Capture the cell that displays the provided text and extract its [x, y] central coordinate. 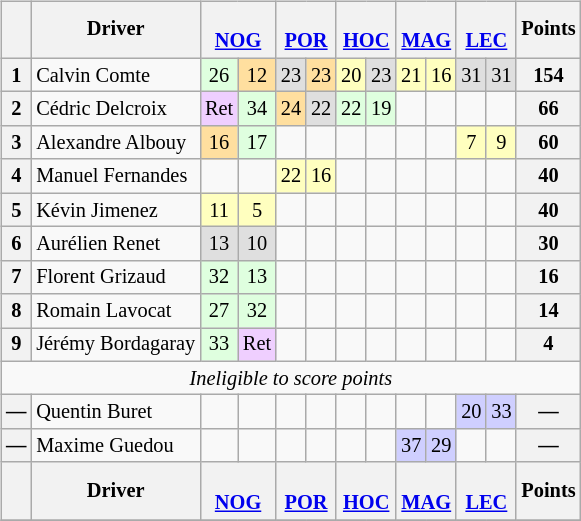
66 [548, 109]
Jérémy Bordagaray [116, 345]
60 [548, 143]
27 [219, 311]
Calvin Comte [116, 75]
Maxime Guedou [116, 446]
Cédric Delcroix [116, 109]
6 [16, 244]
21 [411, 75]
1 [16, 75]
Florent Grizaud [116, 277]
Kévin Jimenez [116, 210]
26 [219, 75]
2 [16, 109]
37 [411, 446]
Manuel Fernandes [116, 176]
154 [548, 75]
11 [219, 210]
29 [441, 446]
Romain Lavocat [116, 311]
12 [257, 75]
Quentin Buret [116, 412]
30 [548, 244]
19 [381, 109]
17 [257, 143]
14 [548, 311]
8 [16, 311]
Ineligible to score points [290, 378]
24 [291, 109]
Alexandre Albouy [116, 143]
3 [16, 143]
Aurélien Renet [116, 244]
34 [257, 109]
10 [257, 244]
